Pinpoint the cell where the given text exists, returning its (X, Y) midpoint coordinate. 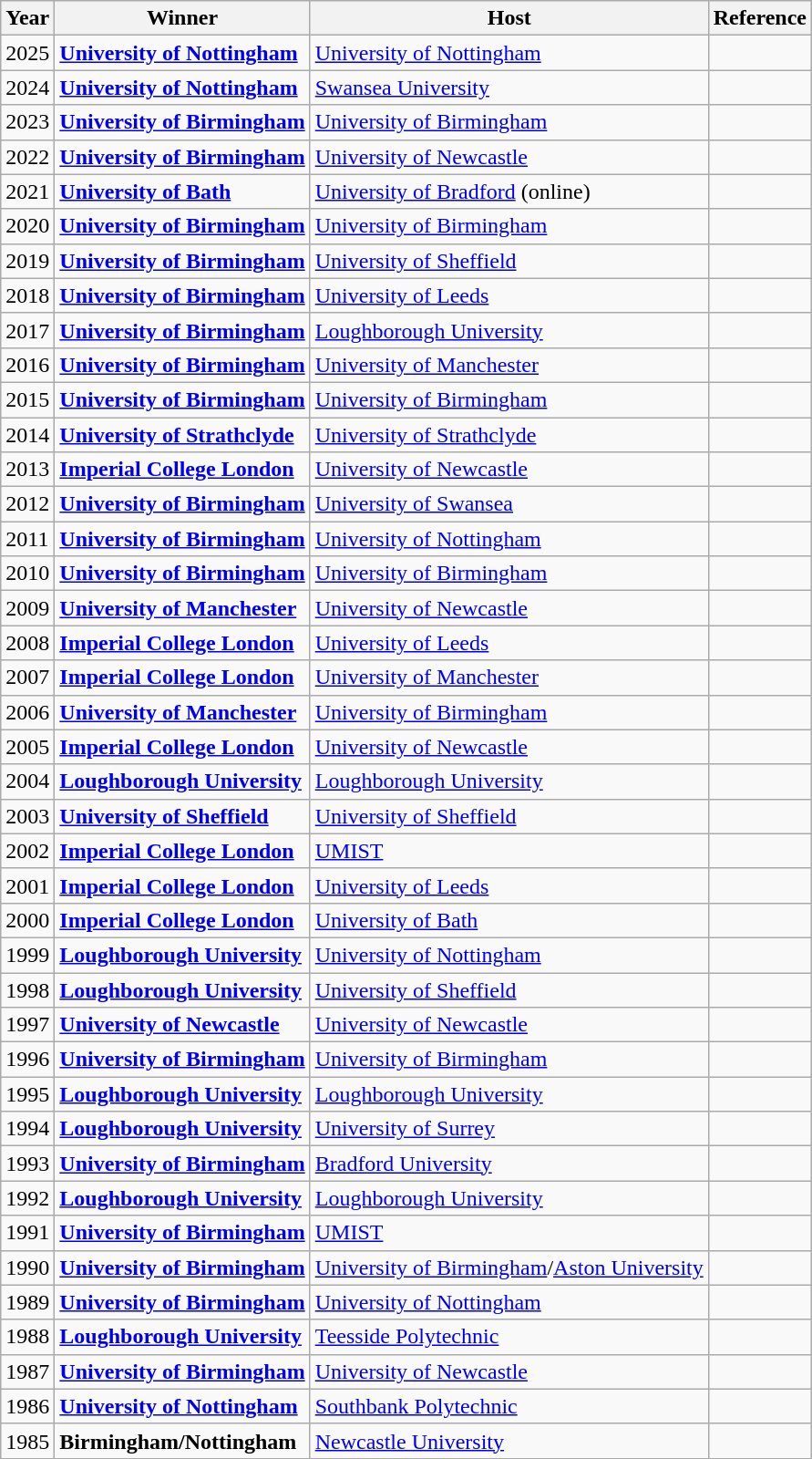
2017 (27, 330)
2019 (27, 261)
2004 (27, 781)
2016 (27, 365)
2012 (27, 504)
Swansea University (509, 88)
2025 (27, 53)
Birmingham/Nottingham (182, 1441)
2024 (27, 88)
1990 (27, 1268)
1993 (27, 1164)
1996 (27, 1060)
1987 (27, 1371)
2018 (27, 295)
1992 (27, 1198)
Reference (760, 18)
1998 (27, 989)
1997 (27, 1025)
1989 (27, 1302)
1991 (27, 1233)
2022 (27, 157)
2003 (27, 816)
1986 (27, 1406)
Newcastle University (509, 1441)
2021 (27, 191)
2008 (27, 643)
1995 (27, 1094)
1988 (27, 1337)
University of Surrey (509, 1129)
1994 (27, 1129)
2013 (27, 470)
Teesside Polytechnic (509, 1337)
2005 (27, 747)
University of Bradford (online) (509, 191)
2009 (27, 608)
2010 (27, 574)
2023 (27, 122)
Host (509, 18)
2011 (27, 539)
2015 (27, 399)
2001 (27, 885)
Bradford University (509, 1164)
University of Swansea (509, 504)
Southbank Polytechnic (509, 1406)
2002 (27, 851)
University of Birmingham/Aston University (509, 1268)
2007 (27, 678)
2020 (27, 226)
2006 (27, 712)
1985 (27, 1441)
Winner (182, 18)
2000 (27, 920)
2014 (27, 435)
1999 (27, 955)
Year (27, 18)
